Provide the [x, y] coordinate of the cell's center where the given text is located.  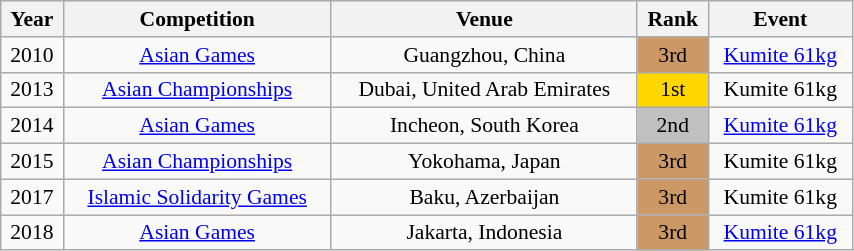
2018 [32, 233]
Venue [484, 19]
Guangzhou, China [484, 55]
2014 [32, 126]
Competition [197, 19]
Baku, Azerbaijan [484, 197]
Rank [672, 19]
2017 [32, 197]
2015 [32, 162]
Yokohama, Japan [484, 162]
Islamic Solidarity Games [197, 197]
Dubai, United Arab Emirates [484, 90]
1st [672, 90]
Year [32, 19]
Jakarta, Indonesia [484, 233]
2013 [32, 90]
Event [780, 19]
2010 [32, 55]
Incheon, South Korea [484, 126]
2nd [672, 126]
